Identify which cell holds the provided text, then report its (x, y) central coordinate. 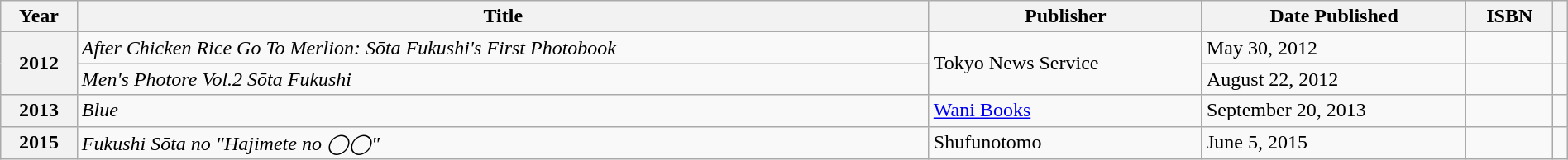
Fukushi Sōta no "Hajimete no ◯◯" (503, 143)
Publisher (1065, 16)
Title (503, 16)
June 5, 2015 (1333, 143)
Wani Books (1065, 111)
Tokyo News Service (1065, 64)
After Chicken Rice Go To Merlion: Sōta Fukushi's First Photobook (503, 48)
2012 (40, 64)
Blue (503, 111)
Date Published (1333, 16)
Year (40, 16)
2015 (40, 143)
September 20, 2013 (1333, 111)
Men's Photore Vol.2 Sōta Fukushi (503, 79)
August 22, 2012 (1333, 79)
May 30, 2012 (1333, 48)
Shufunotomo (1065, 143)
2013 (40, 111)
ISBN (1510, 16)
